Output the (X, Y) coordinate of the center of the cell containing the given text.  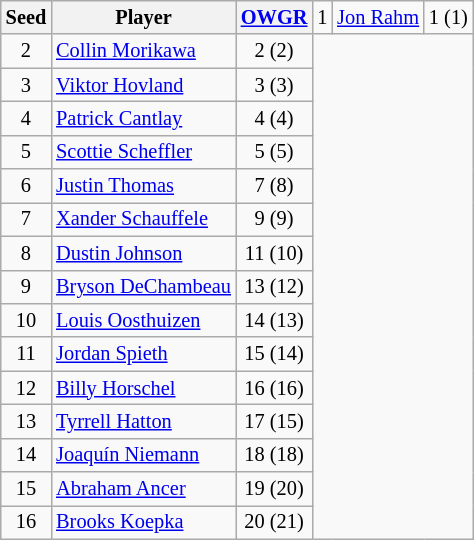
3 (3) (274, 85)
9 (9) (274, 219)
7 (26, 219)
Brooks Koepka (144, 522)
5 (26, 152)
Abraham Ancer (144, 489)
Dustin Johnson (144, 253)
Xander Schauffele (144, 219)
Seed (26, 17)
6 (26, 186)
Player (144, 17)
13 (26, 421)
16 (26, 522)
Viktor Hovland (144, 85)
13 (12) (274, 287)
Scottie Scheffler (144, 152)
Joaquín Niemann (144, 455)
Jordan Spieth (144, 354)
16 (16) (274, 388)
Tyrrell Hatton (144, 421)
2 (2) (274, 51)
7 (8) (274, 186)
Billy Horschel (144, 388)
14 (13) (274, 320)
4 (4) (274, 118)
1 (322, 17)
Collin Morikawa (144, 51)
1 (1) (448, 17)
10 (26, 320)
4 (26, 118)
12 (26, 388)
5 (5) (274, 152)
15 (14) (274, 354)
11 (26, 354)
9 (26, 287)
Justin Thomas (144, 186)
19 (20) (274, 489)
Louis Oosthuizen (144, 320)
14 (26, 455)
11 (10) (274, 253)
Patrick Cantlay (144, 118)
Jon Rahm (378, 17)
18 (18) (274, 455)
15 (26, 489)
20 (21) (274, 522)
8 (26, 253)
17 (15) (274, 421)
3 (26, 85)
2 (26, 51)
Bryson DeChambeau (144, 287)
OWGR (274, 17)
